Scan for the cell matching the given text and deliver its [X, Y] coordinate at center. 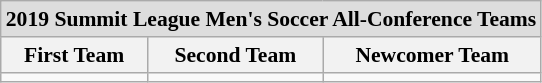
Newcomer Team [432, 55]
Second Team [236, 55]
First Team [74, 55]
2019 Summit League Men's Soccer All-Conference Teams [272, 19]
